Detect which cell encompasses the target text, then output its (x, y) center coordinate. 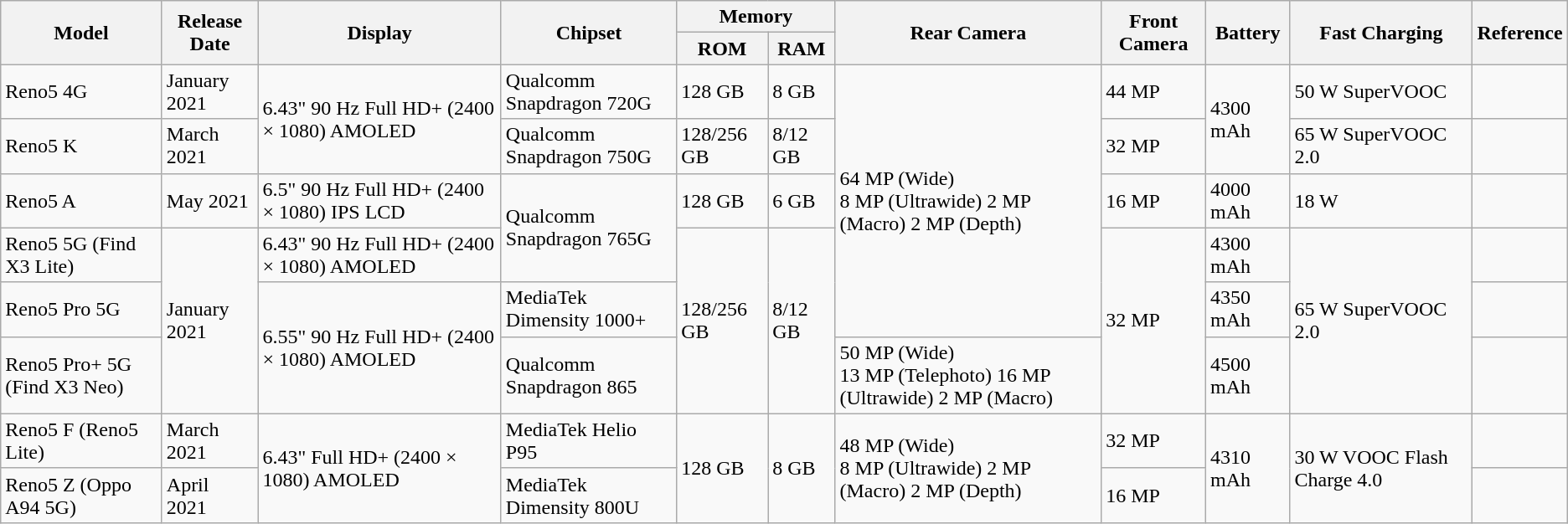
Qualcomm Snapdragon 765G (588, 228)
44 MP (1154, 92)
64 MP (Wide)8 MP (Ultrawide) 2 MP (Macro) 2 MP (Depth) (968, 201)
RAM (802, 49)
Reno5 5G (Find X3 Lite) (82, 254)
Qualcomm Snapdragon 720G (588, 92)
Model (82, 33)
18 W (1381, 201)
4500 mAh (1248, 375)
50 MP (Wide)13 MP (Telephoto) 16 MP (Ultrawide) 2 MP (Macro) (968, 375)
6 GB (802, 201)
MediaTek Dimensity 1000+ (588, 310)
6.55" 90 Hz Full HD+ (2400 × 1080) AMOLED (379, 348)
Reno5 K (82, 146)
48 MP (Wide)8 MP (Ultrawide) 2 MP (Macro) 2 MP (Depth) (968, 468)
ROM (722, 49)
April 2021 (209, 496)
Rear Camera (968, 33)
4000 mAh (1248, 201)
Qualcomm Snapdragon 750G (588, 146)
Reno5 Z (Oppo A94 5G) (82, 496)
50 W SuperVOOC (1381, 92)
6.5" 90 Hz Full HD+ (2400 × 1080) IPS LCD (379, 201)
Reno5 Pro+ 5G (Find X3 Neo) (82, 375)
4310 mAh (1248, 468)
6.43" Full HD+ (2400 × 1080) AMOLED (379, 468)
30 W VOOC Flash Charge 4.0 (1381, 468)
Battery (1248, 33)
Reno5 Pro 5G (82, 310)
Fast Charging (1381, 33)
Front Camera (1154, 33)
MediaTek Helio P95 (588, 440)
Chipset (588, 33)
Reno5 A (82, 201)
Memory (756, 17)
Reno5 4G (82, 92)
Display (379, 33)
4350 mAh (1248, 310)
Release Date (209, 33)
Reno5 F (Reno5 Lite) (82, 440)
Qualcomm Snapdragon 865 (588, 375)
MediaTek Dimensity 800U (588, 496)
Reference (1519, 33)
May 2021 (209, 201)
